Provide the (x, y) coordinate of the cell's center where the given text is located.  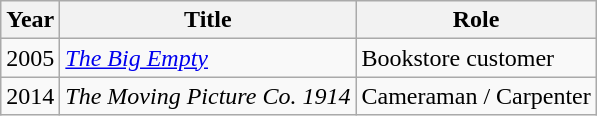
Role (476, 20)
2014 (30, 96)
Year (30, 20)
Cameraman / Carpenter (476, 96)
Title (208, 20)
The Big Empty (208, 58)
2005 (30, 58)
Bookstore customer (476, 58)
The Moving Picture Co. 1914 (208, 96)
